Determine the [x, y] coordinate at the center of the cell enclosing the given text.  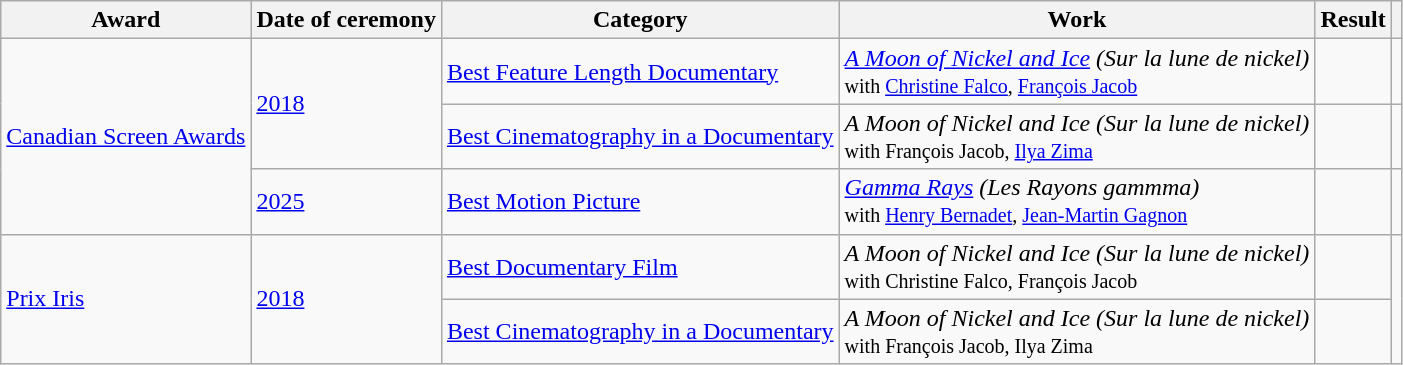
Date of ceremony [346, 20]
Work [1077, 20]
Best Motion Picture [640, 202]
Canadian Screen Awards [126, 136]
Result [1353, 20]
Award [126, 20]
Prix Iris [126, 299]
Gamma Rays (Les Rayons gammma)with Henry Bernadet, Jean-Martin Gagnon [1077, 202]
Best Documentary Film [640, 266]
Category [640, 20]
2025 [346, 202]
Best Feature Length Documentary [640, 72]
